Provide the [x, y] coordinate of the cell's center where the given text is located.  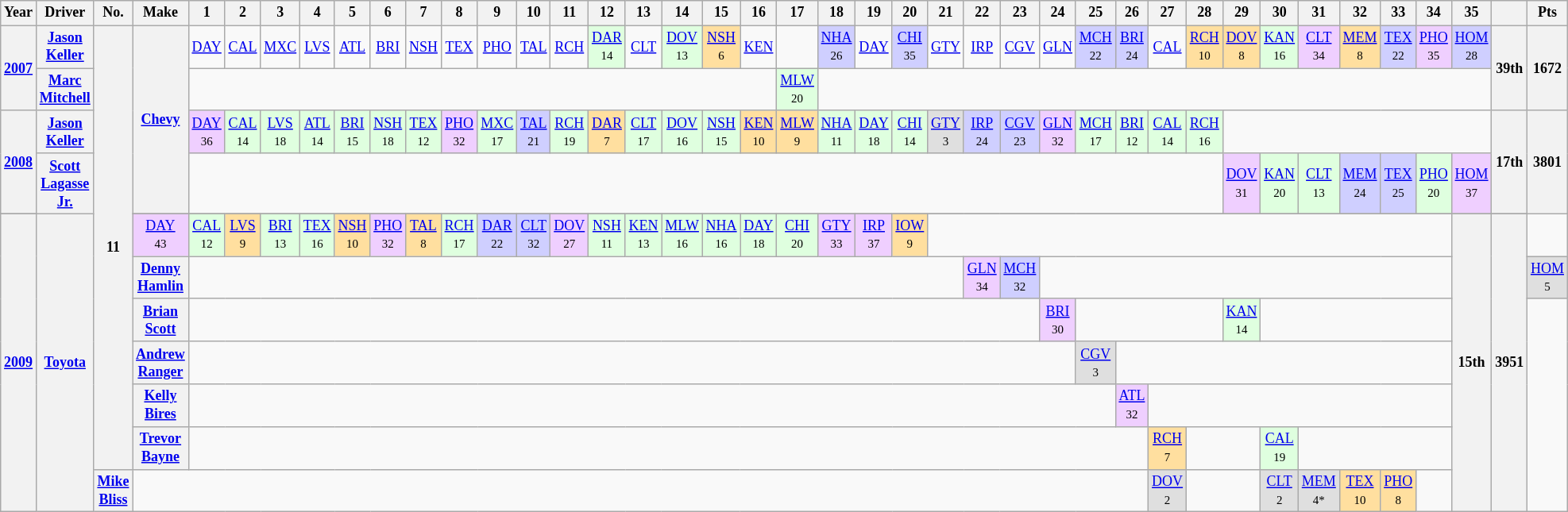
RCH19 [570, 132]
BRI15 [353, 132]
KAN14 [1242, 320]
ATL14 [318, 132]
CGV [1020, 47]
8 [459, 13]
NHA11 [836, 132]
HOM28 [1471, 47]
PHO8 [1398, 491]
KAN16 [1280, 47]
HOM37 [1471, 183]
NHA16 [721, 235]
5 [353, 13]
RCH7 [1168, 448]
KEN10 [759, 132]
1 [207, 13]
15 [721, 13]
3951 [1509, 363]
NSH10 [353, 235]
26 [1132, 13]
30 [1280, 13]
BRI12 [1132, 132]
2008 [19, 162]
MLW16 [682, 235]
DAY43 [160, 235]
TAL21 [534, 132]
2007 [19, 68]
13 [643, 13]
HOM5 [1547, 278]
BRI13 [280, 235]
BRI [388, 47]
24 [1058, 13]
15th [1471, 363]
MCH32 [1020, 278]
GTY [946, 47]
2009 [19, 363]
Mike Bliss [113, 491]
17 [798, 13]
TEX12 [424, 132]
RCH16 [1204, 132]
GTY33 [836, 235]
ATL32 [1132, 406]
MEM24 [1360, 183]
22 [982, 13]
39th [1509, 68]
BRI24 [1132, 47]
CHI35 [910, 47]
No. [113, 13]
23 [1020, 13]
CLT34 [1319, 47]
25 [1095, 13]
CGV23 [1020, 132]
NSH [424, 47]
Brian Scott [160, 320]
DOV13 [682, 47]
PHO35 [1435, 47]
7 [424, 13]
34 [1435, 13]
CAL12 [207, 235]
GLN34 [982, 278]
32 [1360, 13]
CLT2 [1280, 491]
CHI14 [910, 132]
33 [1398, 13]
IRP [982, 47]
TEX25 [1398, 183]
21 [946, 13]
Pts [1547, 13]
MXC17 [497, 132]
19 [874, 13]
RCH10 [1204, 47]
NSH6 [721, 47]
16 [759, 13]
DOV8 [1242, 47]
NHA26 [836, 47]
DOV27 [570, 235]
LVS [318, 47]
12 [607, 13]
ATL [353, 47]
MEM8 [1360, 47]
Scott Lagasse Jr. [65, 183]
DOV2 [1168, 491]
DAY36 [207, 132]
18 [836, 13]
MLW9 [798, 132]
TEX22 [1398, 47]
CHI20 [798, 235]
MEM4* [1319, 491]
CAL19 [1280, 448]
4 [318, 13]
CLT13 [1319, 183]
GTY3 [946, 132]
GLN32 [1058, 132]
Toyota [65, 363]
IOW9 [910, 235]
Chevy [160, 119]
IRP24 [982, 132]
TAL8 [424, 235]
BRI30 [1058, 320]
MLW20 [798, 90]
1672 [1547, 68]
IRP37 [874, 235]
Kelly Bires [160, 406]
2 [243, 13]
TEX16 [318, 235]
MCH17 [1095, 132]
Trevor Bayne [160, 448]
NSH15 [721, 132]
14 [682, 13]
LVS18 [280, 132]
DAR22 [497, 235]
Marc Mitchell [65, 90]
DOV31 [1242, 183]
NSH18 [388, 132]
CLT [643, 47]
6 [388, 13]
LVS9 [243, 235]
3801 [1547, 162]
DAR14 [607, 47]
RCH17 [459, 235]
CLT32 [534, 235]
28 [1204, 13]
CGV3 [1095, 363]
CLT17 [643, 132]
PHO20 [1435, 183]
29 [1242, 13]
20 [910, 13]
TAL [534, 47]
TEX10 [1360, 491]
Year [19, 13]
17th [1509, 162]
35 [1471, 13]
31 [1319, 13]
Denny Hamlin [160, 278]
MXC [280, 47]
TEX [459, 47]
NSH11 [607, 235]
DOV16 [682, 132]
KEN [759, 47]
Driver [65, 13]
KAN20 [1280, 183]
MCH22 [1095, 47]
3 [280, 13]
DAR7 [607, 132]
RCH [570, 47]
10 [534, 13]
Andrew Ranger [160, 363]
PHO [497, 47]
GLN [1058, 47]
Make [160, 13]
9 [497, 13]
27 [1168, 13]
KEN13 [643, 235]
